Extract the [X, Y] coordinate from the center of the cell holding the provided text.  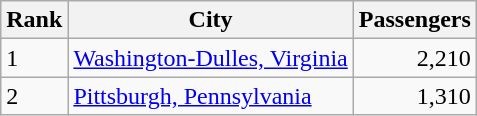
2,210 [414, 58]
Pittsburgh, Pennsylvania [210, 96]
Washington-Dulles, Virginia [210, 58]
Passengers [414, 20]
1,310 [414, 96]
1 [34, 58]
2 [34, 96]
Rank [34, 20]
City [210, 20]
